Locate the cell with the specified text and output its [x, y] center coordinate. 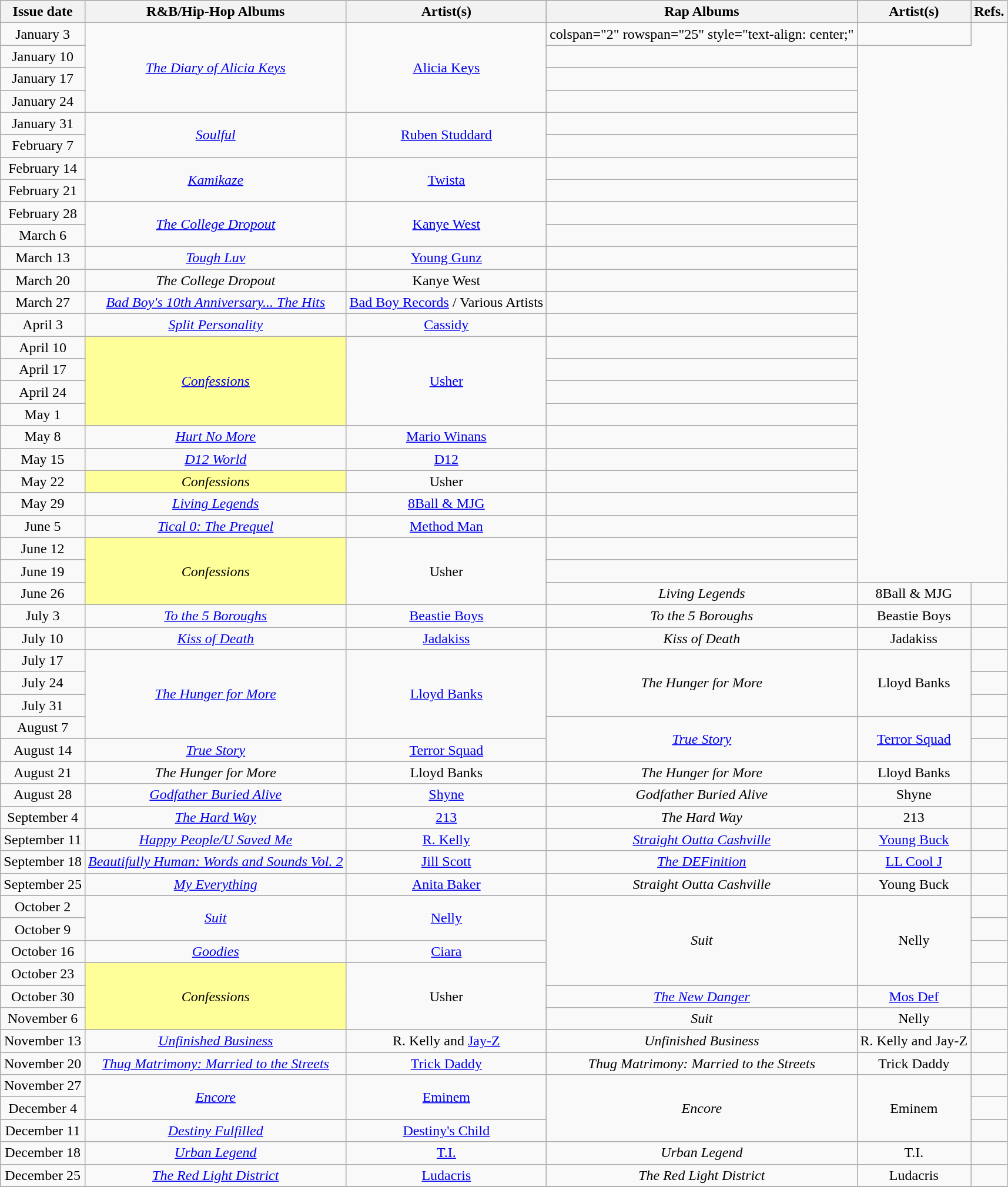
May 1 [43, 414]
Soulful [215, 135]
October 30 [43, 997]
Young Gunz [447, 258]
Split Personality [215, 325]
November 13 [43, 1041]
D12 World [215, 459]
Method Man [447, 526]
November 20 [43, 1064]
Mos Def [914, 997]
Cassidy [447, 325]
R&B/Hip-Hop Albums [215, 12]
September 18 [43, 862]
March 27 [43, 303]
The Diary of Alicia Keys [215, 68]
January 31 [43, 123]
October 23 [43, 974]
Tough Luv [215, 258]
September 4 [43, 817]
July 10 [43, 638]
July 31 [43, 705]
Alicia Keys [447, 68]
July 24 [43, 683]
April 3 [43, 325]
Jill Scott [447, 862]
December 25 [43, 1175]
February 7 [43, 146]
Issue date [43, 12]
Beautifully Human: Words and Sounds Vol. 2 [215, 862]
The DEFinition [702, 862]
August 21 [43, 773]
June 12 [43, 549]
LL Cool J [914, 862]
Anita Baker [447, 884]
September 11 [43, 840]
December 18 [43, 1153]
November 27 [43, 1086]
June 26 [43, 593]
October 9 [43, 929]
January 10 [43, 56]
Destiny Fulfilled [215, 1131]
August 14 [43, 750]
May 8 [43, 437]
Hurt No More [215, 437]
Bad Boy Records / Various Artists [447, 303]
May 29 [43, 504]
The New Danger [702, 997]
Refs. [989, 12]
February 21 [43, 190]
June 19 [43, 571]
May 22 [43, 482]
July 3 [43, 616]
November 6 [43, 1019]
February 14 [43, 168]
January 3 [43, 34]
December 11 [43, 1131]
January 17 [43, 79]
June 5 [43, 526]
July 17 [43, 661]
February 28 [43, 213]
Ciara [447, 951]
October 2 [43, 907]
August 28 [43, 795]
March 6 [43, 235]
April 24 [43, 392]
Destiny's Child [447, 1131]
Mario Winans [447, 437]
Tical 0: The Prequel [215, 526]
March 13 [43, 258]
March 20 [43, 280]
April 10 [43, 347]
December 4 [43, 1108]
August 7 [43, 728]
January 24 [43, 101]
R. Kelly [447, 840]
colspan="2" rowspan="25" style="text-align: center;" [702, 34]
My Everything [215, 884]
May 15 [43, 459]
Goodies [215, 951]
D12 [447, 459]
April 17 [43, 370]
Twista [447, 179]
Happy People/U Saved Me [215, 840]
Kamikaze [215, 179]
September 25 [43, 884]
Rap Albums [702, 12]
Ruben Studdard [447, 135]
Bad Boy's 10th Anniversary... The Hits [215, 303]
October 16 [43, 951]
